Capture the cell that displays the provided text and extract its (X, Y) central coordinate. 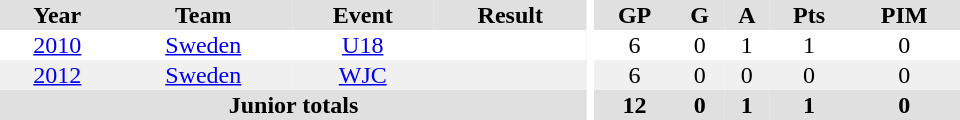
GP (635, 15)
2012 (58, 75)
PIM (904, 15)
Event (363, 15)
Year (58, 15)
Team (204, 15)
G (700, 15)
Result (511, 15)
2010 (58, 45)
A (747, 15)
Pts (810, 15)
U18 (363, 45)
12 (635, 105)
Junior totals (294, 105)
WJC (363, 75)
